Return the [X, Y] coordinate for the center point of the cell that contains the specified text.  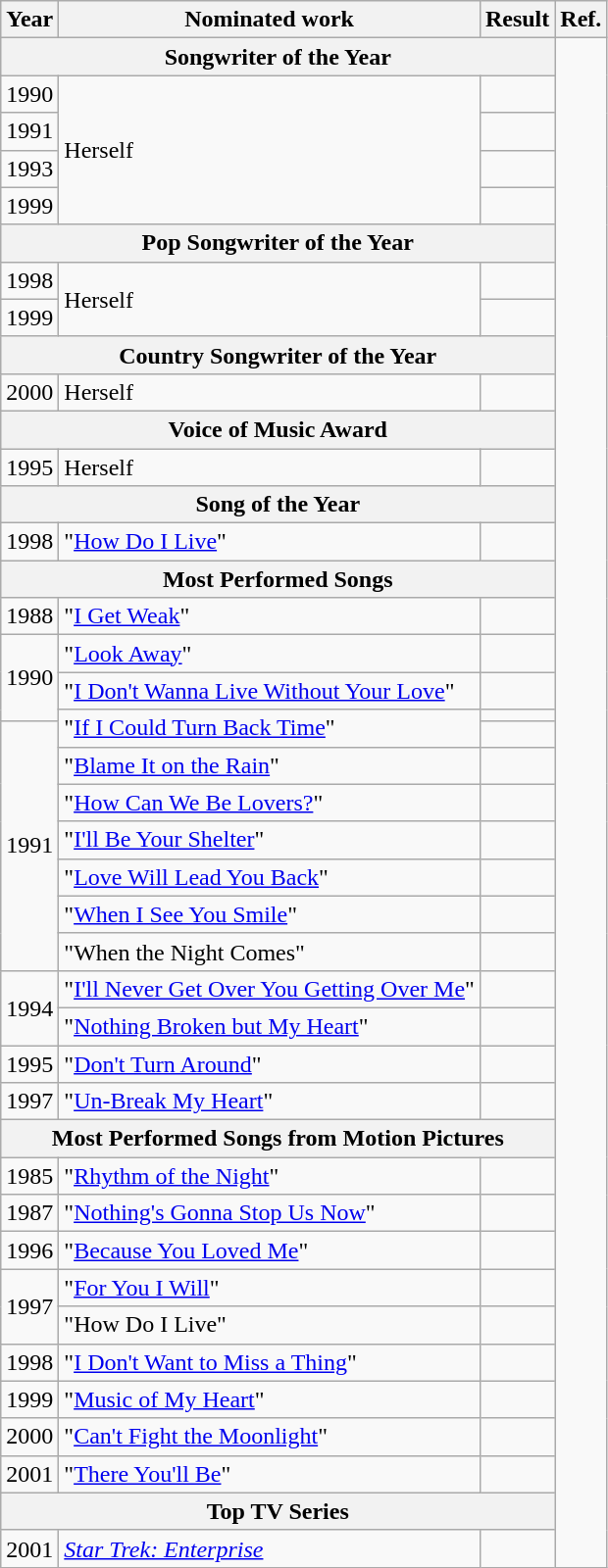
"Blame It on the Rain" [270, 765]
Nominated work [270, 20]
"If I Could Turn Back Time" [270, 728]
Most Performed Songs from Motion Pictures [279, 1139]
"Music of My Heart" [270, 1399]
"Nothing Broken but My Heart" [270, 1026]
"Can't Fight the Moonlight" [270, 1437]
"Rhythm of the Night" [270, 1176]
"When the Night Comes" [270, 952]
Songwriter of the Year [279, 57]
Country Songwriter of the Year [279, 355]
1987 [29, 1213]
"I'll Be Your Shelter" [270, 840]
Year [29, 20]
"Un-Break My Heart" [270, 1102]
"Don't Turn Around" [270, 1063]
Ref. [581, 20]
"I Don't Want to Miss a Thing" [270, 1362]
1994 [29, 1007]
Voice of Music Award [279, 429]
1988 [29, 616]
Result [517, 20]
Star Trek: Enterprise [270, 1548]
"Because You Loved Me" [270, 1250]
"Love Will Lead You Back" [270, 877]
"When I See You Smile" [270, 914]
1985 [29, 1176]
"Look Away" [270, 654]
1996 [29, 1250]
"Nothing's Gonna Stop Us Now" [270, 1213]
"I Don't Wanna Live Without Your Love" [270, 691]
Pop Songwriter of the Year [279, 243]
"There You'll Be" [270, 1474]
Song of the Year [279, 505]
"How Can We Be Lovers?" [270, 803]
1993 [29, 169]
"For You I Will" [270, 1288]
Most Performed Songs [279, 579]
Top TV Series [279, 1511]
"I Get Weak" [270, 616]
"I'll Never Get Over You Getting Over Me" [270, 989]
